Find where the given text appears and provide that cell's center as (x, y) coordinate. 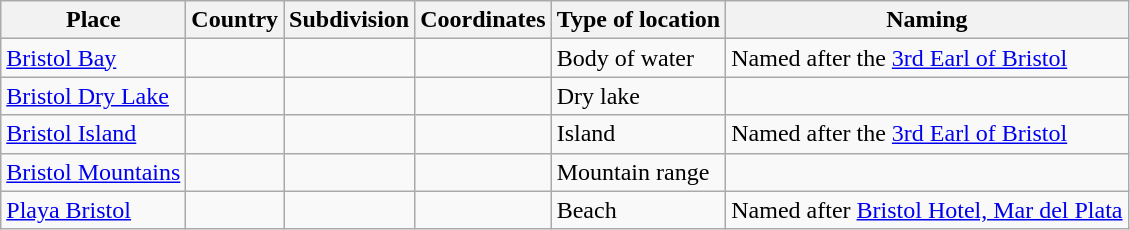
Mountain range (638, 172)
Bristol Dry Lake (94, 96)
Dry lake (638, 96)
Bristol Bay (94, 58)
Named after Bristol Hotel, Mar del Plata (927, 210)
Country (235, 20)
Naming (927, 20)
Body of water (638, 58)
Coordinates (483, 20)
Bristol Mountains (94, 172)
Beach (638, 210)
Place (94, 20)
Playa Bristol (94, 210)
Subdivision (350, 20)
Bristol Island (94, 134)
Island (638, 134)
Type of location (638, 20)
